Scan for the cell matching the given text and deliver its [X, Y] coordinate at center. 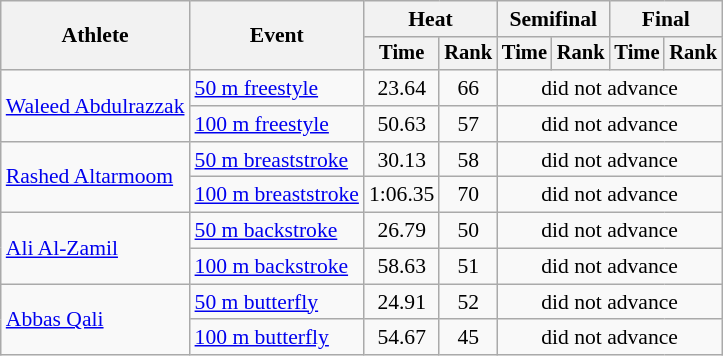
50 m butterfly [277, 302]
58 [468, 160]
100 m backstroke [277, 267]
100 m breaststroke [277, 195]
66 [468, 88]
Semifinal [553, 19]
54.67 [402, 338]
Event [277, 36]
100 m butterfly [277, 338]
Abbas Qali [96, 320]
50 [468, 231]
50 m freestyle [277, 88]
Athlete [96, 36]
51 [468, 267]
Ali Al-Zamil [96, 248]
70 [468, 195]
Waleed Abdulrazzak [96, 106]
24.91 [402, 302]
30.13 [402, 160]
Final [666, 19]
50 m breaststroke [277, 160]
23.64 [402, 88]
45 [468, 338]
50 m backstroke [277, 231]
1:06.35 [402, 195]
Rashed Altarmoom [96, 178]
50.63 [402, 124]
57 [468, 124]
58.63 [402, 267]
Heat [430, 19]
100 m freestyle [277, 124]
26.79 [402, 231]
52 [468, 302]
